Provide the [X, Y] coordinate of the cell's center where the given text is located.  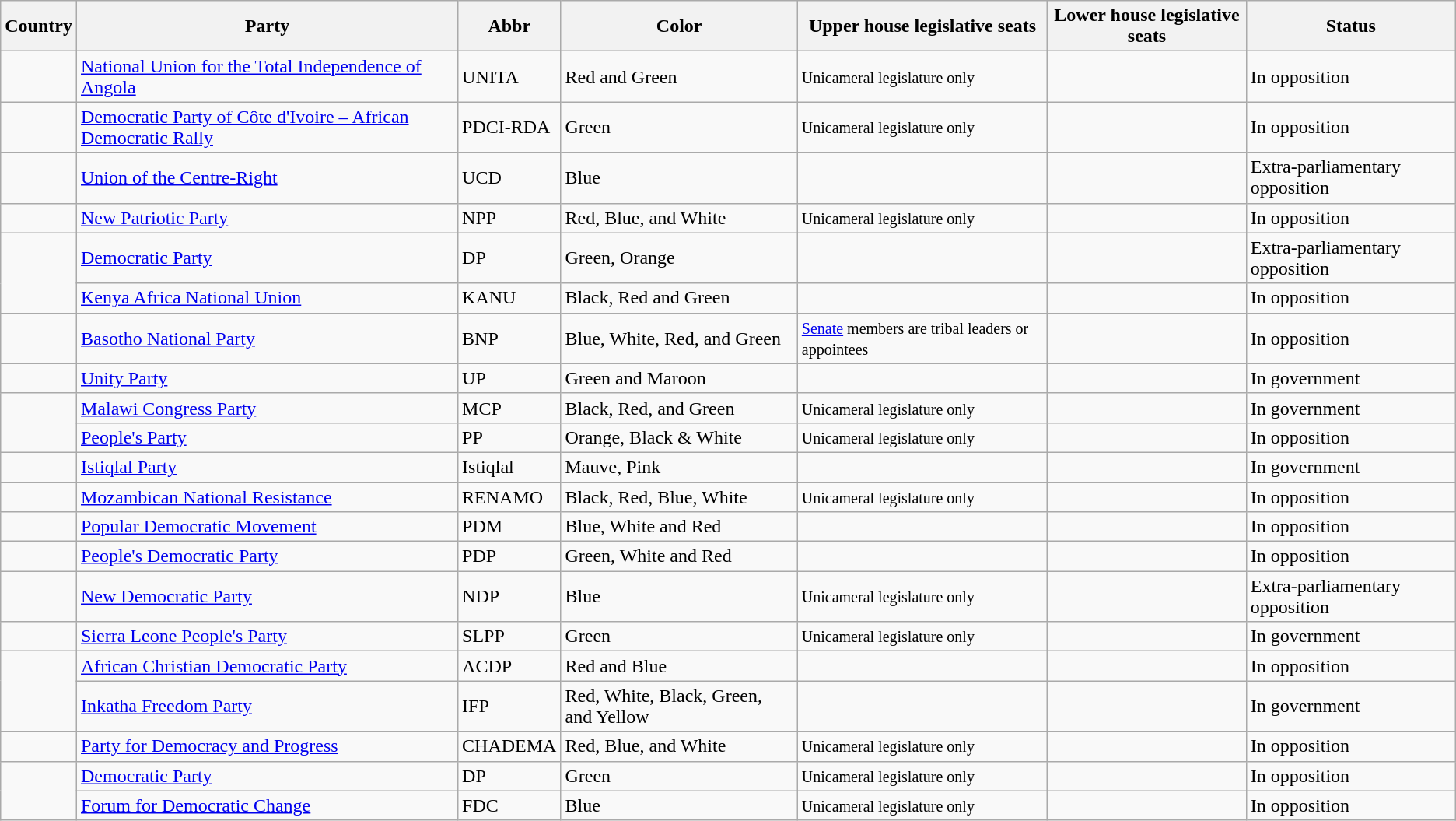
Green, Orange [679, 258]
UP [509, 378]
Green and Maroon [679, 378]
IFP [509, 707]
Blue, White, Red, and Green [679, 338]
UNITA [509, 76]
Green, White and Red [679, 556]
Senate members are tribal leaders or appointees [922, 338]
National Union for the Total Independence of Angola [267, 76]
Democratic Party of Côte d'Ivoire – African Democratic Rally [267, 128]
Unity Party [267, 378]
African Christian Democratic Party [267, 666]
Union of the Centre-Right [267, 177]
Istiqlal Party [267, 467]
SLPP [509, 637]
People's Democratic Party [267, 556]
Forum for Democratic Change [267, 805]
RENAMO [509, 497]
Mauve, Pink [679, 467]
Kenya Africa National Union [267, 298]
Status [1350, 26]
MCP [509, 408]
Party [267, 26]
Red and Green [679, 76]
Color [679, 26]
Red and Blue [679, 666]
Lower house legislative seats [1147, 26]
PDCI-RDA [509, 128]
Blue, White and Red [679, 527]
People's Party [267, 437]
Inkatha Freedom Party [267, 707]
Black, Red, and Green [679, 408]
Party for Democracy and Progress [267, 746]
New Patriotic Party [267, 218]
Popular Democratic Movement [267, 527]
Abbr [509, 26]
Black, Red, Blue, White [679, 497]
PDM [509, 527]
Upper house legislative seats [922, 26]
New Democratic Party [267, 596]
Country [39, 26]
Mozambican National Resistance [267, 497]
NDP [509, 596]
ACDP [509, 666]
UCD [509, 177]
FDC [509, 805]
Sierra Leone People's Party [267, 637]
NPP [509, 218]
Basotho National Party [267, 338]
Orange, Black & White [679, 437]
Istiqlal [509, 467]
KANU [509, 298]
PP [509, 437]
Red, White, Black, Green, and Yellow [679, 707]
CHADEMA [509, 746]
PDP [509, 556]
BNP [509, 338]
Malawi Congress Party [267, 408]
Black, Red and Green [679, 298]
